Detect which cell encompasses the target text, then output its (X, Y) center coordinate. 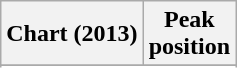
Peak position (189, 34)
Chart (2013) (72, 34)
